Find where the given text appears and provide that cell's center as [x, y] coordinate. 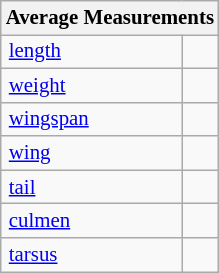
length [92, 51]
tarsus [92, 255]
culmen [92, 221]
tail [92, 187]
weight [92, 85]
wing [92, 153]
Average Measurements [110, 18]
wingspan [92, 119]
